Provide the [X, Y] coordinate of the cell's center where the given text is located.  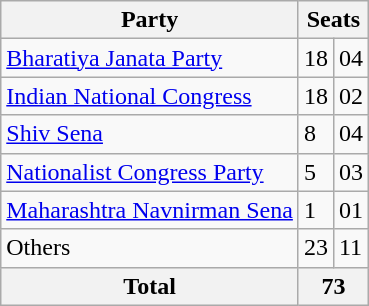
23 [316, 248]
Bharatiya Janata Party [150, 58]
8 [316, 134]
03 [350, 172]
01 [350, 210]
1 [316, 210]
Others [150, 248]
Nationalist Congress Party [150, 172]
Indian National Congress [150, 96]
Party [150, 20]
73 [333, 286]
5 [316, 172]
Maharashtra Navnirman Sena [150, 210]
11 [350, 248]
Seats [333, 20]
02 [350, 96]
Shiv Sena [150, 134]
Total [150, 286]
